Return (x, y) of the center of cell containing provided text 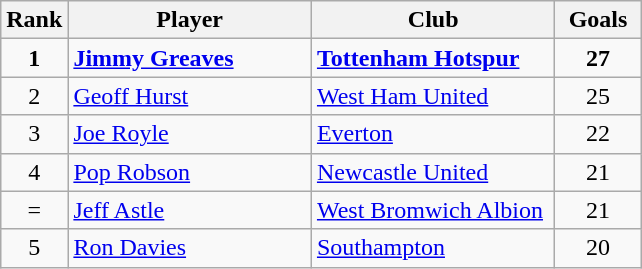
2 (34, 96)
Jeff Astle (190, 210)
25 (598, 96)
22 (598, 134)
3 (34, 134)
1 (34, 58)
Goals (598, 20)
Pop Robson (190, 172)
5 (34, 248)
Joe Royle (190, 134)
Jimmy Greaves (190, 58)
= (34, 210)
Southampton (433, 248)
Everton (433, 134)
Ron Davies (190, 248)
Club (433, 20)
Player (190, 20)
Rank (34, 20)
27 (598, 58)
Geoff Hurst (190, 96)
4 (34, 172)
Newcastle United (433, 172)
West Ham United (433, 96)
20 (598, 248)
Tottenham Hotspur (433, 58)
West Bromwich Albion (433, 210)
